Extract the [x, y] coordinate from the center of the cell holding the provided text.  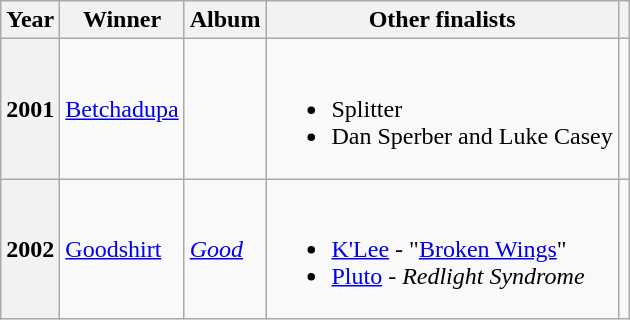
Good [225, 249]
K'Lee - "Broken Wings"Pluto - Redlight Syndrome [442, 249]
Betchadupa [122, 109]
2002 [30, 249]
Other finalists [442, 20]
Year [30, 20]
Winner [122, 20]
2001 [30, 109]
Album [225, 20]
SplitterDan Sperber and Luke Casey [442, 109]
Goodshirt [122, 249]
